Determine the (X, Y) coordinate at the center of the cell enclosing the given text.  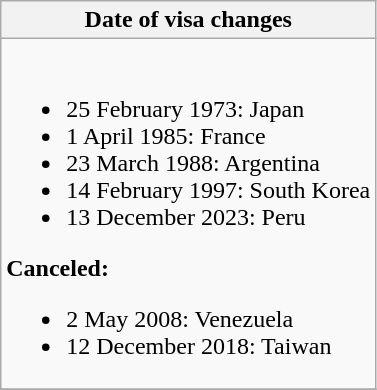
Date of visa changes (188, 20)
